Capture the cell that displays the provided text and extract its (x, y) central coordinate. 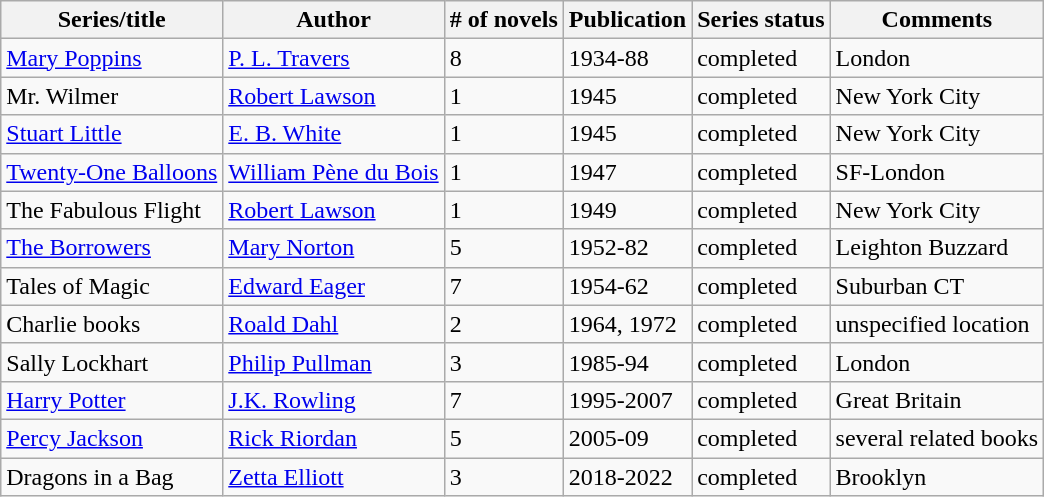
unspecified location (937, 324)
Stuart Little (112, 134)
# of novels (504, 20)
Tales of Magic (112, 286)
several related books (937, 438)
The Borrowers (112, 248)
Harry Potter (112, 400)
Comments (937, 20)
Twenty-One Balloons (112, 172)
Charlie books (112, 324)
Publication (627, 20)
Sally Lockhart (112, 362)
Series status (761, 20)
2018-2022 (627, 477)
1964, 1972 (627, 324)
1949 (627, 210)
Mr. Wilmer (112, 96)
E. B. White (334, 134)
2 (504, 324)
8 (504, 58)
Mary Poppins (112, 58)
1934-88 (627, 58)
Edward Eager (334, 286)
1947 (627, 172)
Philip Pullman (334, 362)
1954-62 (627, 286)
2005-09 (627, 438)
Suburban CT (937, 286)
Roald Dahl (334, 324)
William Pène du Bois (334, 172)
Author (334, 20)
Zetta Elliott (334, 477)
Series/title (112, 20)
Mary Norton (334, 248)
Leighton Buzzard (937, 248)
1995-2007 (627, 400)
1952-82 (627, 248)
Brooklyn (937, 477)
1985-94 (627, 362)
Dragons in a Bag (112, 477)
SF-London (937, 172)
P. L. Travers (334, 58)
Percy Jackson (112, 438)
Great Britain (937, 400)
The Fabulous Flight (112, 210)
Rick Riordan (334, 438)
J.K. Rowling (334, 400)
